Detect which cell encompasses the target text, then output its (X, Y) center coordinate. 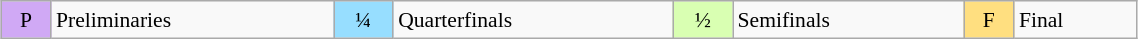
½ (702, 20)
F (989, 20)
¼ (364, 20)
P (26, 20)
Semifinals (848, 20)
Preliminaries (192, 20)
Final (1076, 20)
Quarterfinals (533, 20)
